Return (X, Y) of the center of cell containing provided text 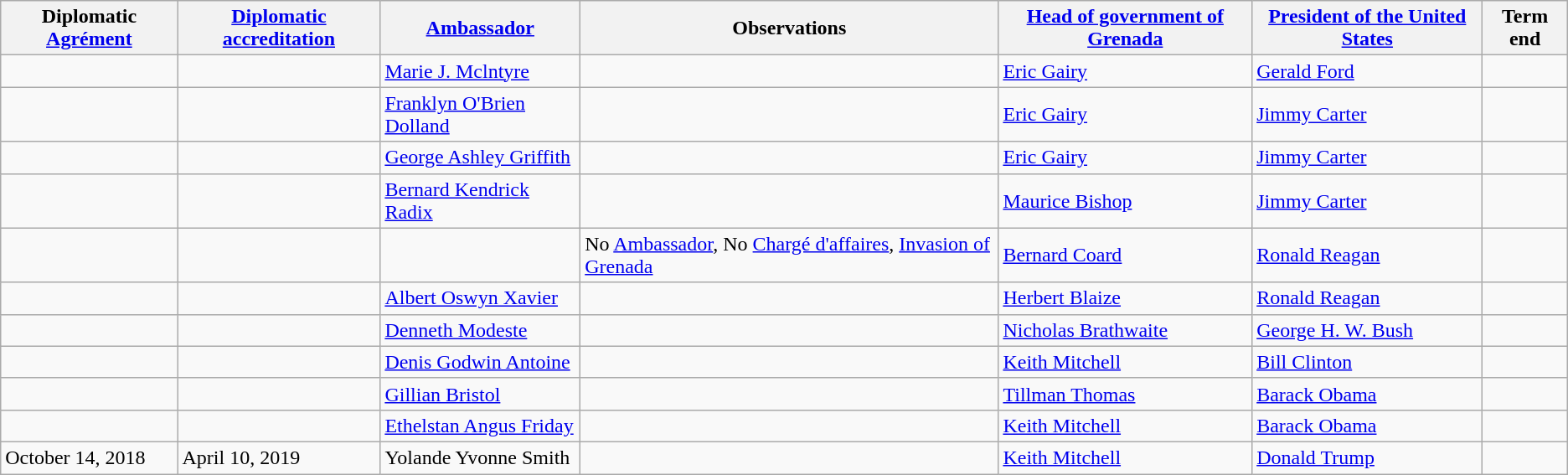
Bernard Kendrick Radix (481, 201)
October 14, 2018 (89, 457)
Franklyn O'Brien Dolland (481, 114)
George Ashley Griffith (481, 157)
Maurice Bishop (1126, 201)
Diplomatic Agrément (89, 28)
Gerald Ford (1367, 71)
Albert Oswyn Xavier (481, 298)
Ethelstan Angus Friday (481, 426)
Denneth Modeste (481, 330)
Donald Trump (1367, 457)
Diplomatic accreditation (279, 28)
Tillman Thomas (1126, 394)
Head of government of Grenada (1126, 28)
George H. W. Bush (1367, 330)
Denis Godwin Antoine (481, 362)
Term end (1524, 28)
Ambassador (481, 28)
Marie J. Mclntyre (481, 71)
Observations (789, 28)
Gillian Bristol (481, 394)
Yolande Yvonne Smith (481, 457)
President of the United States (1367, 28)
Bill Clinton (1367, 362)
Bernard Coard (1126, 255)
Herbert Blaize (1126, 298)
Nicholas Brathwaite (1126, 330)
No Ambassador, No Chargé d'affaires, Invasion of Grenada (789, 255)
April 10, 2019 (279, 457)
